Return (x, y) of the center of cell containing provided text 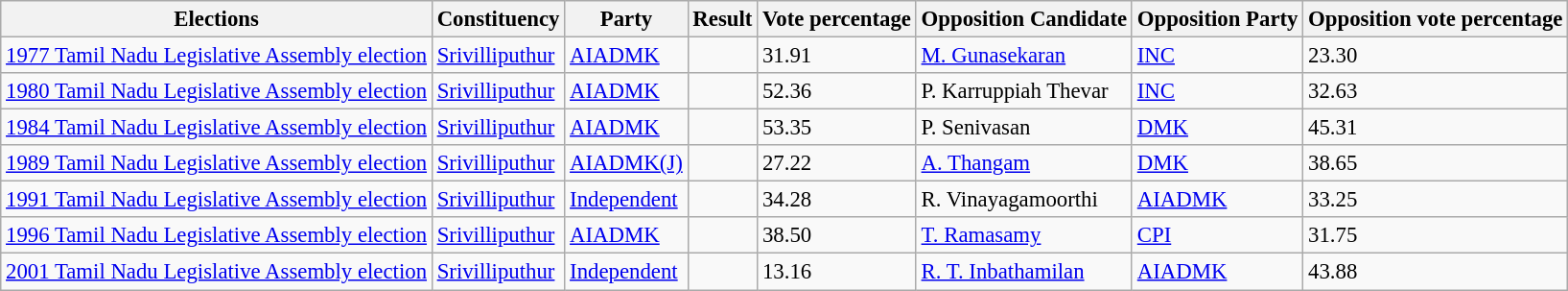
P. Senivasan (1024, 128)
53.35 (837, 128)
23.30 (1436, 56)
Party (626, 19)
31.91 (837, 56)
32.63 (1436, 91)
45.31 (1436, 128)
CPI (1217, 235)
Opposition Party (1217, 19)
M. Gunasekaran (1024, 56)
33.25 (1436, 200)
34.28 (837, 200)
13.16 (837, 272)
27.22 (837, 163)
1984 Tamil Nadu Legislative Assembly election (217, 128)
52.36 (837, 91)
1991 Tamil Nadu Legislative Assembly election (217, 200)
Opposition Candidate (1024, 19)
2001 Tamil Nadu Legislative Assembly election (217, 272)
38.65 (1436, 163)
1977 Tamil Nadu Legislative Assembly election (217, 56)
AIADMK(J) (626, 163)
R. T. Inbathamilan (1024, 272)
Result (723, 19)
1996 Tamil Nadu Legislative Assembly election (217, 235)
R. Vinayagamoorthi (1024, 200)
Opposition vote percentage (1436, 19)
1989 Tamil Nadu Legislative Assembly election (217, 163)
P. Karruppiah Thevar (1024, 91)
Elections (217, 19)
38.50 (837, 235)
Vote percentage (837, 19)
43.88 (1436, 272)
1980 Tamil Nadu Legislative Assembly election (217, 91)
T. Ramasamy (1024, 235)
A. Thangam (1024, 163)
31.75 (1436, 235)
Constituency (498, 19)
